Search for the cell housing the specified text and yield its (X, Y) center coordinate. 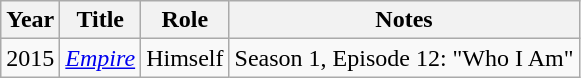
Himself (185, 58)
Empire (100, 58)
Year (30, 20)
Title (100, 20)
Notes (404, 20)
Role (185, 20)
2015 (30, 58)
Season 1, Episode 12: "Who I Am" (404, 58)
